Return [X, Y] of the center of cell containing provided text 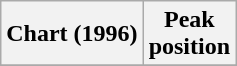
Chart (1996) [72, 34]
Peakposition [189, 34]
